From the cell containing the given text, extract its center point as [x, y] coordinate. 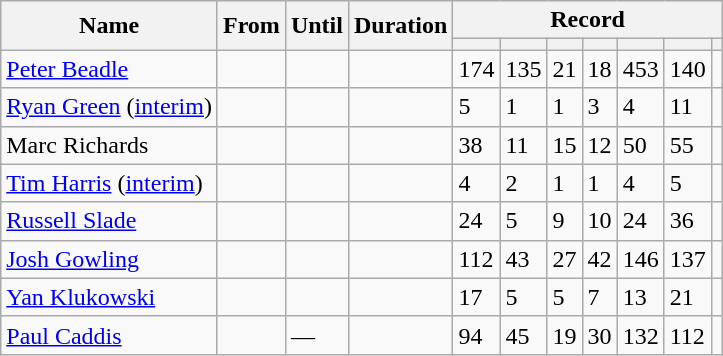
137 [688, 259]
27 [564, 259]
17 [476, 297]
Ryan Green (interim) [110, 107]
38 [476, 145]
Josh Gowling [110, 259]
7 [600, 297]
Yan Klukowski [110, 297]
Marc Richards [110, 145]
43 [524, 259]
3 [600, 107]
30 [600, 335]
94 [476, 335]
42 [600, 259]
140 [688, 69]
453 [640, 69]
Tim Harris (interim) [110, 183]
18 [600, 69]
36 [688, 221]
Name [110, 26]
15 [564, 145]
Duration [400, 26]
45 [524, 335]
13 [640, 297]
— [316, 335]
50 [640, 145]
55 [688, 145]
174 [476, 69]
19 [564, 335]
Until [316, 26]
Peter Beadle [110, 69]
2 [524, 183]
135 [524, 69]
12 [600, 145]
9 [564, 221]
Russell Slade [110, 221]
From [251, 26]
Paul Caddis [110, 335]
10 [600, 221]
Record [588, 20]
146 [640, 259]
132 [640, 335]
